Pinpoint the cell where the given text exists, returning its [x, y] midpoint coordinate. 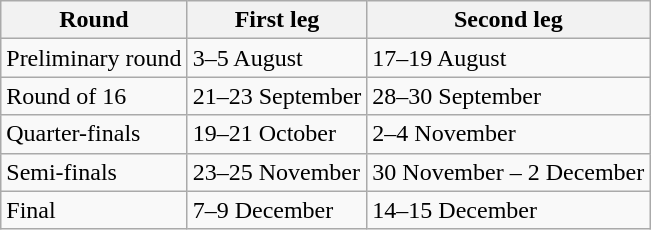
17–19 August [508, 58]
28–30 September [508, 96]
Semi-finals [94, 172]
Round of 16 [94, 96]
7–9 December [277, 210]
First leg [277, 20]
3–5 August [277, 58]
19–21 October [277, 134]
21–23 September [277, 96]
Quarter-finals [94, 134]
Second leg [508, 20]
30 November – 2 December [508, 172]
2–4 November [508, 134]
Final [94, 210]
14–15 December [508, 210]
23–25 November [277, 172]
Round [94, 20]
Preliminary round [94, 58]
